Determine the [X, Y] coordinate at the center of the cell enclosing the given text.  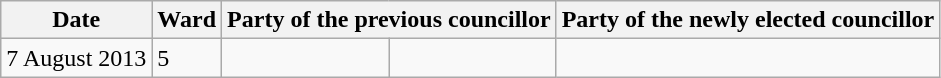
Ward [187, 20]
Date [76, 20]
7 August 2013 [76, 58]
5 [187, 58]
Party of the newly elected councillor [748, 20]
Party of the previous councillor [390, 20]
